Return (x, y) of the center of cell containing provided text 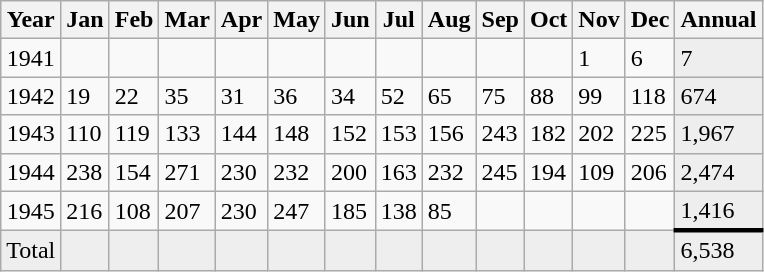
154 (134, 172)
225 (650, 134)
216 (85, 211)
119 (134, 134)
182 (548, 134)
243 (500, 134)
6,538 (718, 251)
185 (350, 211)
31 (241, 96)
110 (85, 134)
88 (548, 96)
1943 (31, 134)
Aug (449, 20)
Feb (134, 20)
7 (718, 58)
1944 (31, 172)
52 (398, 96)
Annual (718, 20)
2,474 (718, 172)
1941 (31, 58)
1942 (31, 96)
36 (297, 96)
152 (350, 134)
156 (449, 134)
144 (241, 134)
207 (187, 211)
271 (187, 172)
133 (187, 134)
148 (297, 134)
206 (650, 172)
Sep (500, 20)
22 (134, 96)
35 (187, 96)
1,416 (718, 211)
202 (599, 134)
674 (718, 96)
163 (398, 172)
153 (398, 134)
99 (599, 96)
138 (398, 211)
Jun (350, 20)
Total (31, 251)
Jul (398, 20)
Apr (241, 20)
Dec (650, 20)
247 (297, 211)
6 (650, 58)
1,967 (718, 134)
75 (500, 96)
200 (350, 172)
Mar (187, 20)
109 (599, 172)
238 (85, 172)
Jan (85, 20)
19 (85, 96)
118 (650, 96)
Nov (599, 20)
108 (134, 211)
65 (449, 96)
194 (548, 172)
May (297, 20)
Year (31, 20)
85 (449, 211)
34 (350, 96)
245 (500, 172)
1945 (31, 211)
1 (599, 58)
Oct (548, 20)
